Locate the cell with the specified text and output its (x, y) center coordinate. 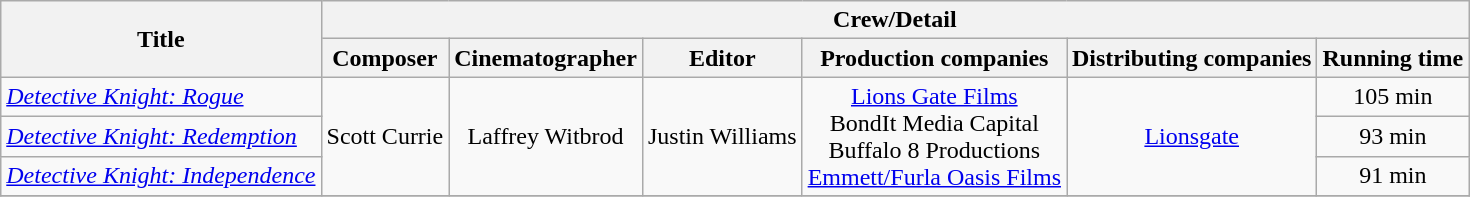
Scott Currie (385, 136)
Title (161, 39)
Detective Knight: Rogue (161, 97)
Editor (722, 58)
Lions Gate FilmsBondIt Media CapitalBuffalo 8 ProductionsEmmett/Furla Oasis Films (934, 136)
Detective Knight: Independence (161, 176)
Cinematographer (546, 58)
Laffrey Witbrod (546, 136)
105 min (1393, 97)
91 min (1393, 176)
Running time (1393, 58)
Justin Williams (722, 136)
Crew/Detail (895, 20)
Distributing companies (1191, 58)
Production companies (934, 58)
Detective Knight: Redemption (161, 137)
93 min (1393, 137)
Composer (385, 58)
Lionsgate (1191, 136)
